Locate the cell with the specified text and output its [x, y] center coordinate. 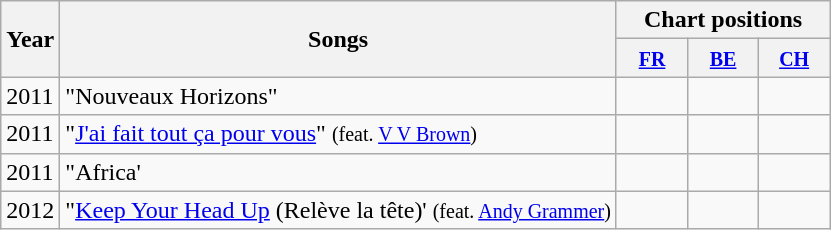
Year [30, 39]
BE [724, 58]
CH [794, 58]
Songs [338, 39]
"Keep Your Head Up (Relève la tête)' (feat. Andy Grammer) [338, 210]
"Nouveaux Horizons" [338, 96]
Chart positions [722, 20]
2012 [30, 210]
"Africa' [338, 172]
FR [652, 58]
"J'ai fait tout ça pour vous" (feat. V V Brown) [338, 134]
